Identify which cell holds the provided text, then report its (x, y) central coordinate. 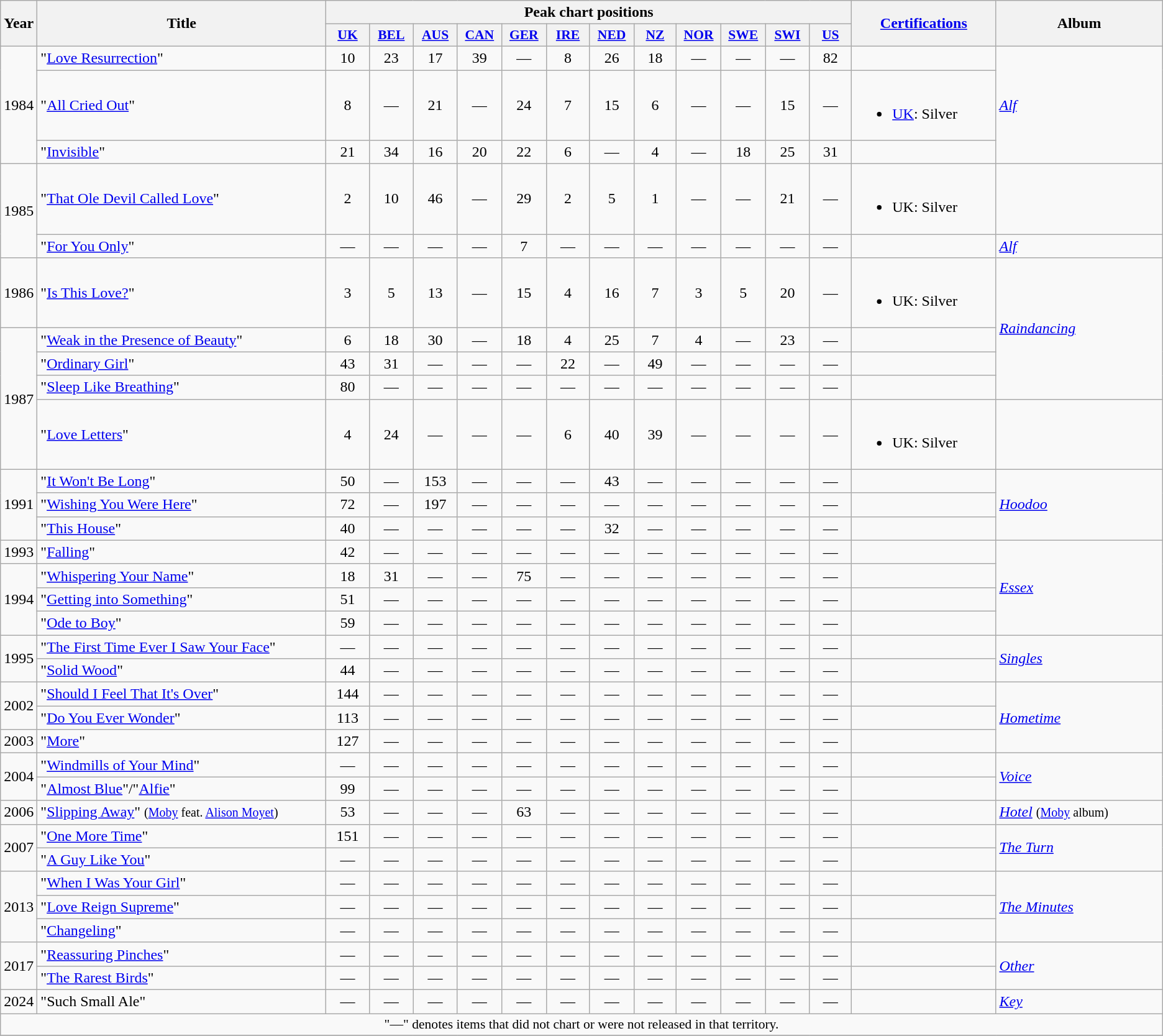
2013 (19, 907)
1985 (19, 211)
SWI (788, 35)
113 (348, 718)
Album (1079, 24)
34 (391, 152)
"All Cried Out" (181, 104)
80 (348, 387)
Essex (1079, 587)
"Love Resurrection" (181, 58)
51 (348, 599)
59 (348, 623)
17 (435, 58)
SWE (743, 35)
144 (348, 694)
The Minutes (1079, 907)
"Slipping Away" (Moby feat. Alison Moyet) (181, 812)
"Almost Blue"/"Alfie" (181, 789)
2007 (19, 848)
49 (655, 364)
"—" denotes items that did not chart or were not released in that territory. (581, 1024)
Peak chart positions (589, 12)
"Getting into Something" (181, 599)
Singles (1079, 659)
Hoodoo (1079, 505)
75 (524, 575)
72 (348, 505)
Voice (1079, 777)
2003 (19, 741)
AUS (435, 35)
IRE (568, 35)
46 (435, 199)
53 (348, 812)
"More" (181, 741)
Title (181, 24)
42 (348, 552)
The Turn (1079, 848)
2017 (19, 966)
"The Rarest Birds" (181, 978)
Hometime (1079, 718)
"For You Only" (181, 246)
"Invisible" (181, 152)
1987 (19, 399)
2024 (19, 1001)
"It Won't Be Long" (181, 481)
NOR (699, 35)
1995 (19, 659)
1991 (19, 505)
"Such Small Ale" (181, 1001)
"Love Reign Supreme" (181, 907)
153 (435, 481)
26 (611, 58)
29 (524, 199)
"The First Time Ever I Saw Your Face" (181, 647)
30 (435, 340)
"Is This Love?" (181, 293)
Key (1079, 1001)
"Ordinary Girl" (181, 364)
99 (348, 789)
1993 (19, 552)
2002 (19, 706)
"Love Letters" (181, 434)
UK (348, 35)
GER (524, 35)
"Solid Wood" (181, 671)
Certifications (924, 24)
"Whispering Your Name" (181, 575)
"That Ole Devil Called Love" (181, 199)
CAN (480, 35)
1986 (19, 293)
US (831, 35)
"Reassuring Pinches" (181, 954)
13 (435, 293)
"A Guy Like You" (181, 860)
Raindancing (1079, 328)
Hotel (Moby album) (1079, 812)
82 (831, 58)
2004 (19, 777)
"Sleep Like Breathing" (181, 387)
"Weak in the Presence of Beauty" (181, 340)
151 (348, 836)
"When I Was Your Girl" (181, 883)
"One More Time" (181, 836)
BEL (391, 35)
127 (348, 741)
NED (611, 35)
"Falling" (181, 552)
"Changeling" (181, 930)
"Do You Ever Wonder" (181, 718)
63 (524, 812)
1994 (19, 599)
1984 (19, 104)
1 (655, 199)
NZ (655, 35)
32 (611, 528)
44 (348, 671)
Year (19, 24)
"Wishing You Were Here" (181, 505)
"Should I Feel That It's Over" (181, 694)
"Ode to Boy" (181, 623)
"This House" (181, 528)
197 (435, 505)
"Windmills of Your Mind" (181, 765)
Other (1079, 966)
50 (348, 481)
2006 (19, 812)
